Return the [X, Y] coordinate for the center point of the cell that contains the specified text.  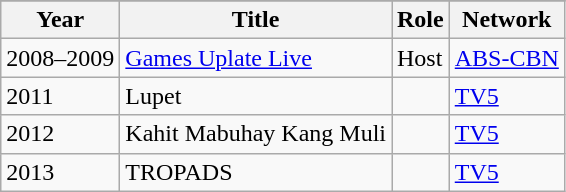
TROPADS [256, 172]
Kahit Mabuhay Kang Muli [256, 134]
Host [421, 58]
2013 [60, 172]
Lupet [256, 96]
2012 [60, 134]
Year [60, 20]
Role [421, 20]
Network [506, 20]
Title [256, 20]
Games Uplate Live [256, 58]
2008–2009 [60, 58]
2011 [60, 96]
ABS-CBN [506, 58]
